Output the (x, y) coordinate of the center of the cell containing the given text.  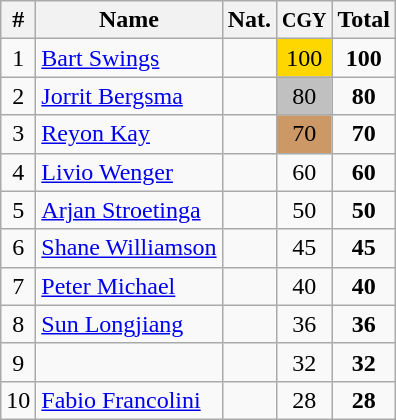
8 (18, 324)
Nat. (249, 20)
4 (18, 172)
Arjan Stroetinga (129, 210)
9 (18, 362)
7 (18, 286)
Reyon Kay (129, 134)
2 (18, 96)
Jorrit Bergsma (129, 96)
Sun Longjiang (129, 324)
3 (18, 134)
Bart Swings (129, 58)
Name (129, 20)
5 (18, 210)
Total (364, 20)
# (18, 20)
Shane Williamson (129, 248)
CGY (305, 20)
10 (18, 400)
1 (18, 58)
Livio Wenger (129, 172)
Fabio Francolini (129, 400)
Peter Michael (129, 286)
6 (18, 248)
